Detect which cell encompasses the target text, then output its (X, Y) center coordinate. 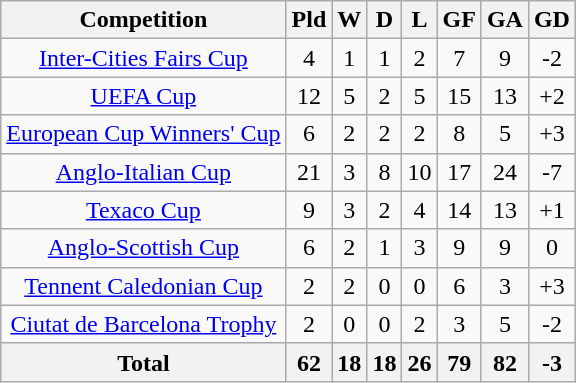
W (350, 20)
GD (552, 20)
79 (459, 362)
21 (309, 172)
Competition (144, 20)
82 (504, 362)
Tennent Caledonian Cup (144, 286)
-3 (552, 362)
7 (459, 58)
Ciutat de Barcelona Trophy (144, 324)
Anglo-Scottish Cup (144, 248)
GF (459, 20)
-7 (552, 172)
26 (420, 362)
62 (309, 362)
Inter-Cities Fairs Cup (144, 58)
Anglo-Italian Cup (144, 172)
17 (459, 172)
14 (459, 210)
UEFA Cup (144, 96)
15 (459, 96)
GA (504, 20)
Total (144, 362)
L (420, 20)
10 (420, 172)
+1 (552, 210)
Texaco Cup (144, 210)
12 (309, 96)
D (384, 20)
Pld (309, 20)
European Cup Winners' Cup (144, 134)
+2 (552, 96)
24 (504, 172)
